Locate the cell with the specified text and output its (x, y) center coordinate. 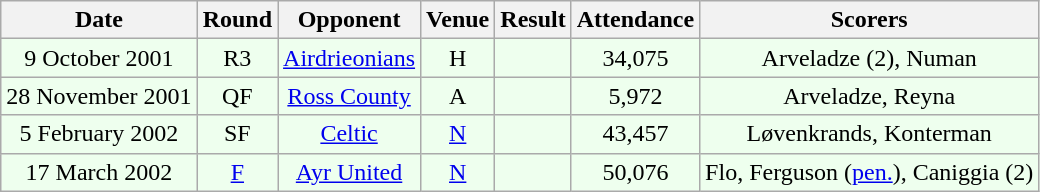
Result (533, 20)
F (237, 172)
SF (237, 134)
Attendance (635, 20)
Round (237, 20)
5,972 (635, 96)
H (458, 58)
Løvenkrands, Konterman (870, 134)
Arveladze, Reyna (870, 96)
Arveladze (2), Numan (870, 58)
A (458, 96)
Ross County (350, 96)
Celtic (350, 134)
9 October 2001 (99, 58)
Airdrieonians (350, 58)
Venue (458, 20)
Scorers (870, 20)
34,075 (635, 58)
5 February 2002 (99, 134)
50,076 (635, 172)
Flo, Ferguson (pen.), Caniggia (2) (870, 172)
43,457 (635, 134)
R3 (237, 58)
Opponent (350, 20)
QF (237, 96)
28 November 2001 (99, 96)
Ayr United (350, 172)
17 March 2002 (99, 172)
Date (99, 20)
